Search for the cell housing the specified text and yield its [X, Y] center coordinate. 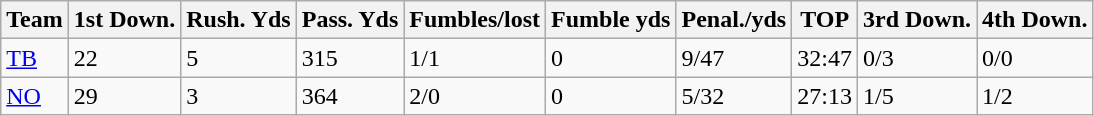
Fumble yds [611, 20]
TOP [825, 20]
1/2 [1035, 96]
315 [350, 58]
Team [35, 20]
2/0 [475, 96]
32:47 [825, 58]
TB [35, 58]
9/47 [734, 58]
5/32 [734, 96]
4th Down. [1035, 20]
3 [239, 96]
Pass. Yds [350, 20]
1st Down. [124, 20]
22 [124, 58]
27:13 [825, 96]
Penal./yds [734, 20]
Fumbles/lost [475, 20]
29 [124, 96]
Rush. Yds [239, 20]
0/3 [916, 58]
0/0 [1035, 58]
5 [239, 58]
1/1 [475, 58]
364 [350, 96]
3rd Down. [916, 20]
1/5 [916, 96]
NO [35, 96]
